Locate the cell with the specified text and output its [x, y] center coordinate. 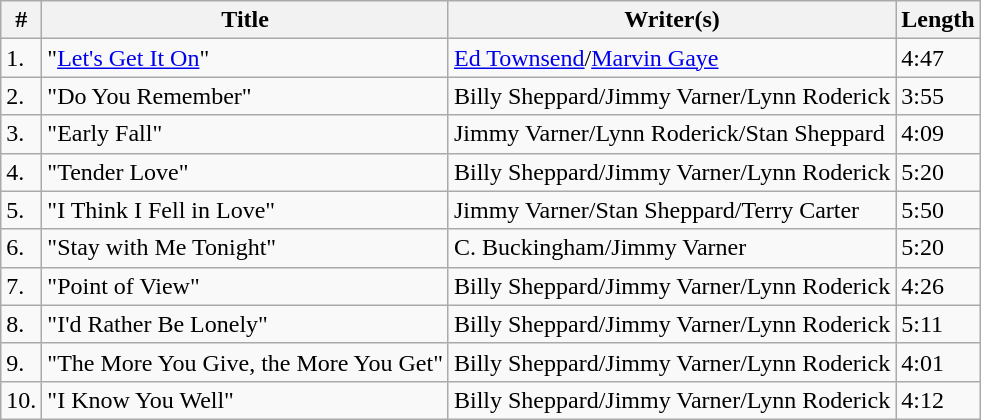
"I'd Rather Be Lonely" [246, 324]
9. [22, 362]
Title [246, 20]
10. [22, 400]
Length [938, 20]
4:01 [938, 362]
Writer(s) [672, 20]
"Tender Love" [246, 172]
5:11 [938, 324]
1. [22, 58]
4:12 [938, 400]
"I Know You Well" [246, 400]
5. [22, 210]
6. [22, 248]
3:55 [938, 96]
Jimmy Varner/Lynn Roderick/Stan Sheppard [672, 134]
3. [22, 134]
"I Think I Fell in Love" [246, 210]
4. [22, 172]
7. [22, 286]
"Point of View" [246, 286]
5:50 [938, 210]
C. Buckingham/Jimmy Varner [672, 248]
4:26 [938, 286]
2. [22, 96]
"Let's Get It On" [246, 58]
# [22, 20]
4:09 [938, 134]
Ed Townsend/Marvin Gaye [672, 58]
Jimmy Varner/Stan Sheppard/Terry Carter [672, 210]
"Stay with Me Tonight" [246, 248]
8. [22, 324]
"The More You Give, the More You Get" [246, 362]
4:47 [938, 58]
"Do You Remember" [246, 96]
"Early Fall" [246, 134]
